Scan for the cell matching the given text and deliver its [X, Y] coordinate at center. 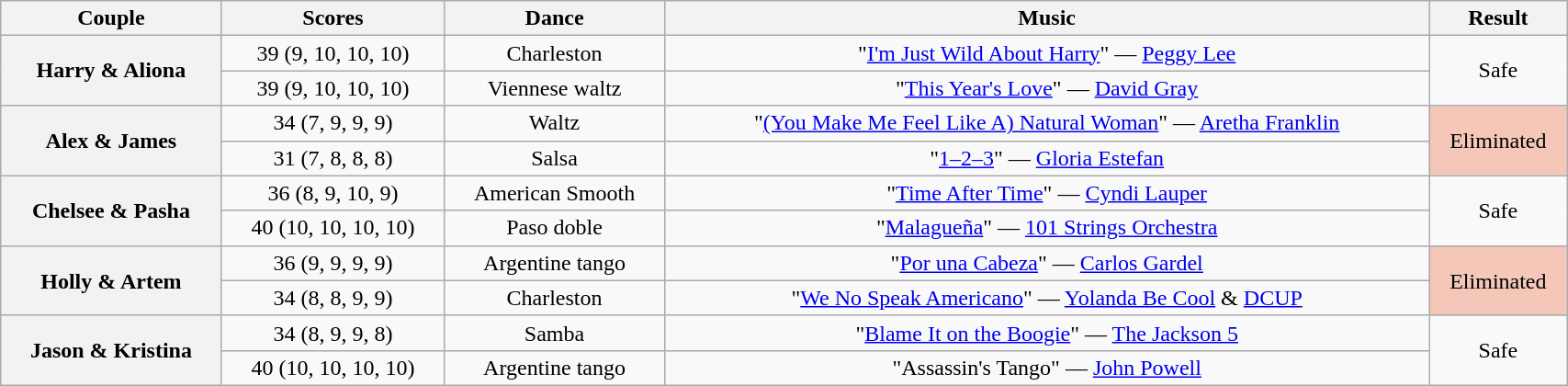
"Blame It on the Boogie" — The Jackson 5 [1047, 333]
Harry & Aliona [111, 71]
Holly & Artem [111, 280]
"Malagueña" — 101 Strings Orchestra [1047, 228]
Couple [111, 18]
Dance [555, 18]
"Por una Cabeza" — Carlos Gardel [1047, 263]
34 (7, 9, 9, 9) [333, 123]
Samba [555, 333]
"Assassin's Tango" — John Powell [1047, 368]
36 (9, 9, 9, 9) [333, 263]
"1–2–3" — Gloria Estefan [1047, 158]
Waltz [555, 123]
Alex & James [111, 141]
36 (8, 9, 10, 9) [333, 193]
"This Year's Love" — David Gray [1047, 88]
"I'm Just Wild About Harry" — Peggy Lee [1047, 53]
"(You Make Me Feel Like A) Natural Woman" — Aretha Franklin [1047, 123]
Salsa [555, 158]
Scores [333, 18]
"We No Speak Americano" — Yolanda Be Cool & DCUP [1047, 298]
American Smooth [555, 193]
"Time After Time" — Cyndi Lauper [1047, 193]
34 (8, 9, 9, 8) [333, 333]
Paso doble [555, 228]
Music [1047, 18]
34 (8, 8, 9, 9) [333, 298]
Result [1498, 18]
31 (7, 8, 8, 8) [333, 158]
Jason & Kristina [111, 350]
Chelsee & Pasha [111, 210]
Viennese waltz [555, 88]
